Pinpoint the cell where the given text exists, returning its (X, Y) midpoint coordinate. 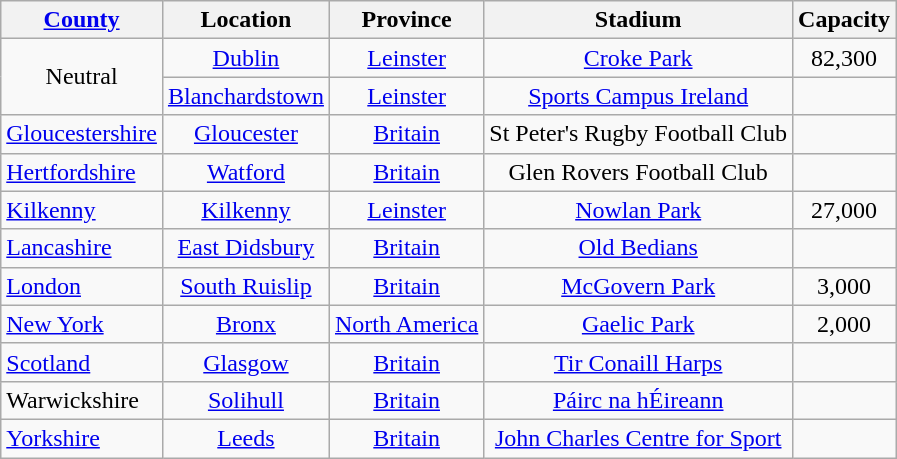
McGovern Park (638, 286)
New York (82, 324)
St Peter's Rugby Football Club (638, 134)
Blanchardstown (246, 96)
Sports Campus Ireland (638, 96)
Capacity (844, 20)
Location (246, 20)
Gaelic Park (638, 324)
Hertfordshire (82, 172)
Neutral (82, 77)
London (82, 286)
County (82, 20)
Glen Rovers Football Club (638, 172)
Tir Conaill Harps (638, 362)
Watford (246, 172)
Stadium (638, 20)
Glasgow (246, 362)
2,000 (844, 324)
Páirc na hÉireann (638, 400)
27,000 (844, 210)
Nowlan Park (638, 210)
82,300 (844, 58)
Solihull (246, 400)
Croke Park (638, 58)
Gloucestershire (82, 134)
John Charles Centre for Sport (638, 438)
East Didsbury (246, 248)
Warwickshire (82, 400)
Yorkshire (82, 438)
Gloucester (246, 134)
Leeds (246, 438)
Province (406, 20)
3,000 (844, 286)
Bronx (246, 324)
Dublin (246, 58)
North America (406, 324)
Lancashire (82, 248)
South Ruislip (246, 286)
Old Bedians (638, 248)
Scotland (82, 362)
